Return the (x, y) coordinate for the center point of the cell that contains the specified text.  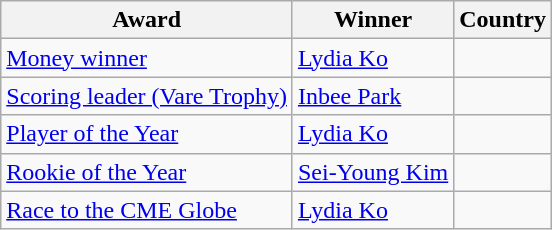
Player of the Year (147, 134)
Sei-Young Kim (372, 172)
Money winner (147, 58)
Rookie of the Year (147, 172)
Winner (372, 20)
Country (503, 20)
Scoring leader (Vare Trophy) (147, 96)
Award (147, 20)
Race to the CME Globe (147, 210)
Inbee Park (372, 96)
